Provide the (x, y) coordinate of the cell's center where the given text is located.  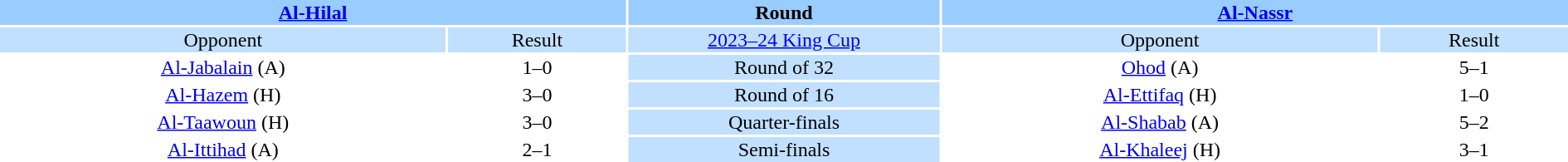
Al-Taawoun (H) (223, 122)
Round (784, 12)
Al-Hazem (H) (223, 95)
3–1 (1473, 150)
Al-Ettifaq (H) (1160, 95)
Al-Nassr (1255, 12)
Round of 16 (784, 95)
Ohod (A) (1160, 67)
Al-Ittihad (A) (223, 150)
5–2 (1473, 122)
2–1 (538, 150)
Al-Shabab (A) (1160, 122)
Al-Khaleej (H) (1160, 150)
2023–24 King Cup (784, 40)
Quarter-finals (784, 122)
5–1 (1473, 67)
Al-Jabalain (A) (223, 67)
Round of 32 (784, 67)
Al-Hilal (313, 12)
Semi-finals (784, 150)
